Return the (x, y) coordinate for the center point of the cell that contains the specified text.  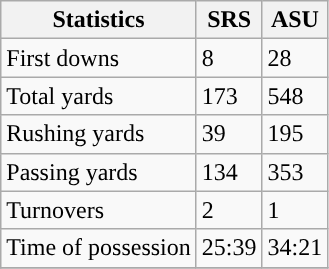
SRS (229, 20)
First downs (99, 58)
195 (295, 134)
34:21 (295, 248)
39 (229, 134)
548 (295, 96)
Time of possession (99, 248)
8 (229, 58)
134 (229, 172)
Passing yards (99, 172)
173 (229, 96)
Rushing yards (99, 134)
Turnovers (99, 210)
25:39 (229, 248)
Total yards (99, 96)
1 (295, 210)
2 (229, 210)
Statistics (99, 20)
28 (295, 58)
ASU (295, 20)
353 (295, 172)
